Return the [x, y] coordinate for the center point of the cell that contains the specified text.  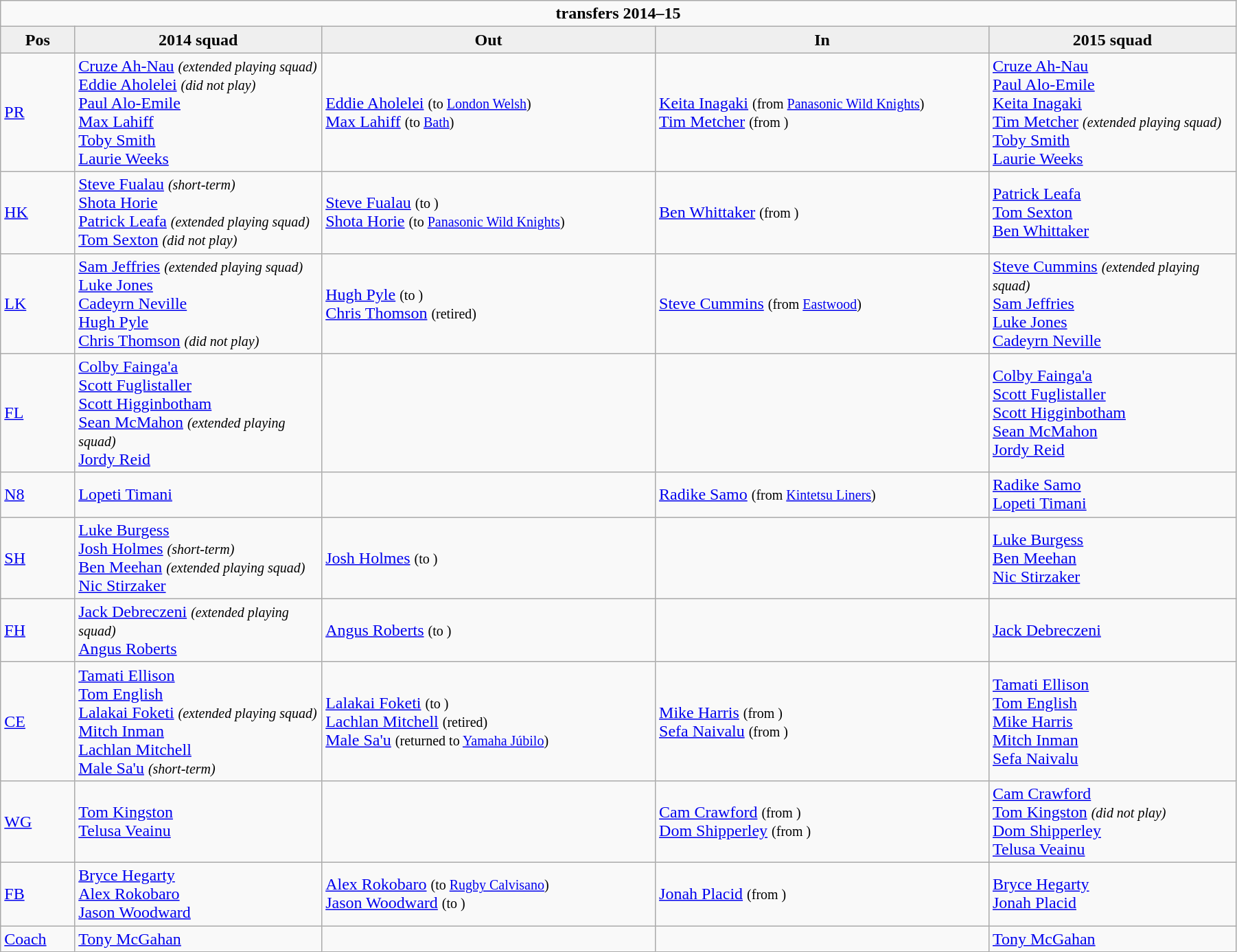
Alex Rokobaro (to Rugby Calvisano) Jason Woodward (to ) [489, 894]
FH [38, 630]
Radike Samo (from Kintetsu Liners) [822, 494]
Steve Fualau (short-term)Shota HoriePatrick Leafa (extended playing squad)Tom Sexton (did not play) [198, 213]
FB [38, 894]
2015 squad [1112, 40]
Cruze Ah-NauPaul Alo-EmileKeita InagakiTim Metcher (extended playing squad)Toby SmithLaurie Weeks [1112, 113]
Luke BurgessJosh Holmes (short-term)Ben Meehan (extended playing squad)Nic Stirzaker [198, 557]
Steve Cummins (from Eastwood) [822, 303]
Keita Inagaki (from Panasonic Wild Knights) Tim Metcher (from ) [822, 113]
2014 squad [198, 40]
LK [38, 303]
Angus Roberts (to ) [489, 630]
Jack Debreczeni [1112, 630]
transfers 2014–15 [618, 14]
HK [38, 213]
Coach [38, 938]
Mike Harris (from ) Sefa Naivalu (from ) [822, 721]
N8 [38, 494]
Lopeti Timani [198, 494]
Pos [38, 40]
Sam Jeffries (extended playing squad)Luke JonesCadeyrn NevilleHugh PyleChris Thomson (did not play) [198, 303]
Colby Fainga'aScott FuglistallerScott HigginbothamSean McMahon (extended playing squad)Jordy Reid [198, 413]
FL [38, 413]
Cam Crawford (from ) Dom Shipperley (from ) [822, 821]
Tom KingstonTelusa Veainu [198, 821]
WG [38, 821]
Josh Holmes (to ) [489, 557]
Bryce HegartyJonah Placid [1112, 894]
PR [38, 113]
Bryce HegartyAlex RokobaroJason Woodward [198, 894]
Eddie Aholelei (to London Welsh) Max Lahiff (to Bath) [489, 113]
Jack Debreczeni (extended playing squad)Angus Roberts [198, 630]
Jonah Placid (from ) [822, 894]
Cam CrawfordTom Kingston (did not play)Dom ShipperleyTelusa Veainu [1112, 821]
CE [38, 721]
Lalakai Foketi (to ) Lachlan Mitchell (retired) Male Sa'u (returned to Yamaha Júbilo) [489, 721]
Steve Fualau (to ) Shota Horie (to Panasonic Wild Knights) [489, 213]
Radike SamoLopeti Timani [1112, 494]
Steve Cummins (extended playing squad)Sam JeffriesLuke JonesCadeyrn Neville [1112, 303]
Patrick LeafaTom SextonBen Whittaker [1112, 213]
In [822, 40]
Cruze Ah-Nau (extended playing squad)Eddie Aholelei (did not play)Paul Alo-EmileMax LahiffToby SmithLaurie Weeks [198, 113]
SH [38, 557]
Out [489, 40]
Hugh Pyle (to ) Chris Thomson (retired) [489, 303]
Luke BurgessBen MeehanNic Stirzaker [1112, 557]
Tamati EllisonTom EnglishLalakai Foketi (extended playing squad)Mitch InmanLachlan MitchellMale Sa'u (short-term) [198, 721]
Colby Fainga'aScott FuglistallerScott HigginbothamSean McMahonJordy Reid [1112, 413]
Ben Whittaker (from ) [822, 213]
Tamati EllisonTom EnglishMike HarrisMitch InmanSefa Naivalu [1112, 721]
